Scan for the cell matching the given text and deliver its (x, y) coordinate at center. 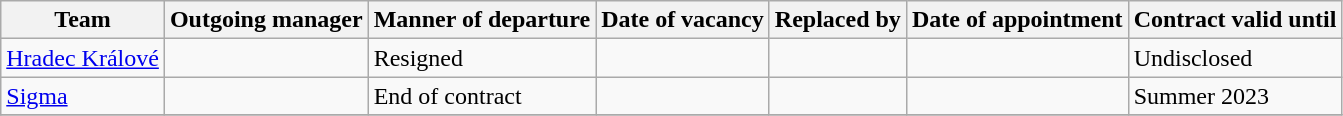
Summer 2023 (1235, 96)
Resigned (482, 58)
Replaced by (838, 20)
Date of vacancy (683, 20)
End of contract (482, 96)
Date of appointment (1017, 20)
Hradec Králové (83, 58)
Team (83, 20)
Contract valid until (1235, 20)
Undisclosed (1235, 58)
Sigma (83, 96)
Outgoing manager (266, 20)
Manner of departure (482, 20)
